Capture the cell that displays the provided text and extract its (x, y) central coordinate. 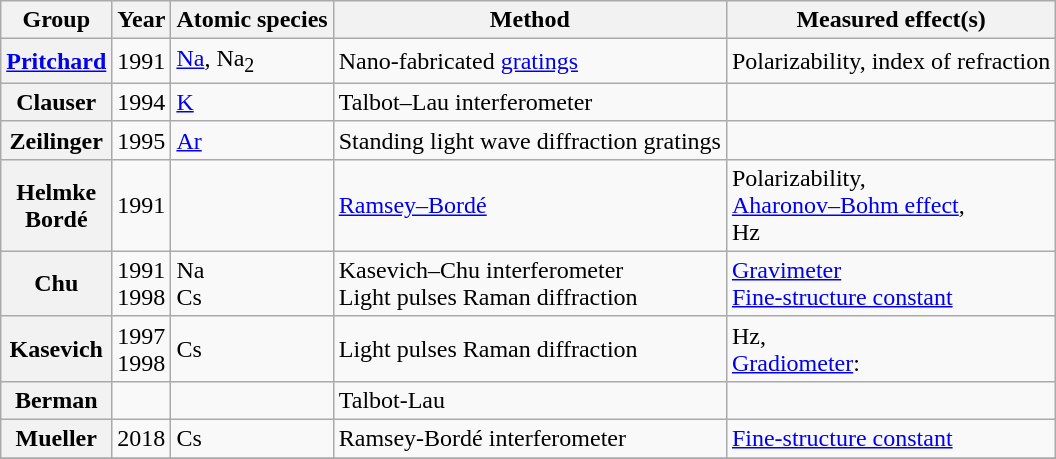
Polarizability,Aharonov–Bohm effect,Hz (890, 205)
Atomic species (252, 20)
Nano-fabricated gratings (530, 61)
Standing light wave diffraction gratings (530, 140)
NaCs (252, 284)
GravimeterFine-structure constant (890, 284)
Zeilinger (56, 140)
1994 (142, 102)
Measured effect(s) (890, 20)
Pritchard (56, 61)
19971998 (142, 348)
K (252, 102)
Talbot-Lau (530, 400)
Talbot–Lau interferometer (530, 102)
HelmkeBordé (56, 205)
Hz,Gradiometer: (890, 348)
Ramsey-Bordé interferometer (530, 439)
1995 (142, 140)
Year (142, 20)
Fine-structure constant (890, 439)
Clauser (56, 102)
Berman (56, 400)
Group (56, 20)
2018 (142, 439)
Polarizability, index of refraction (890, 61)
Kasevich (56, 348)
Method (530, 20)
Mueller (56, 439)
Na, Na2 (252, 61)
Chu (56, 284)
Ramsey–Bordé (530, 205)
19911998 (142, 284)
Ar (252, 140)
Kasevich–Chu interferometerLight pulses Raman diffraction (530, 284)
Light pulses Raman diffraction (530, 348)
